Return (x, y) of the center of cell containing provided text 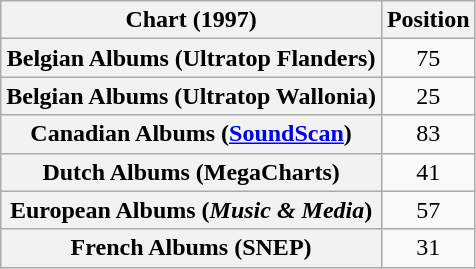
European Albums (Music & Media) (192, 210)
83 (428, 134)
Canadian Albums (SoundScan) (192, 134)
Belgian Albums (Ultratop Flanders) (192, 58)
25 (428, 96)
57 (428, 210)
41 (428, 172)
Belgian Albums (Ultratop Wallonia) (192, 96)
Position (428, 20)
75 (428, 58)
French Albums (SNEP) (192, 248)
Dutch Albums (MegaCharts) (192, 172)
31 (428, 248)
Chart (1997) (192, 20)
